Return (X, Y) of the center of cell containing provided text 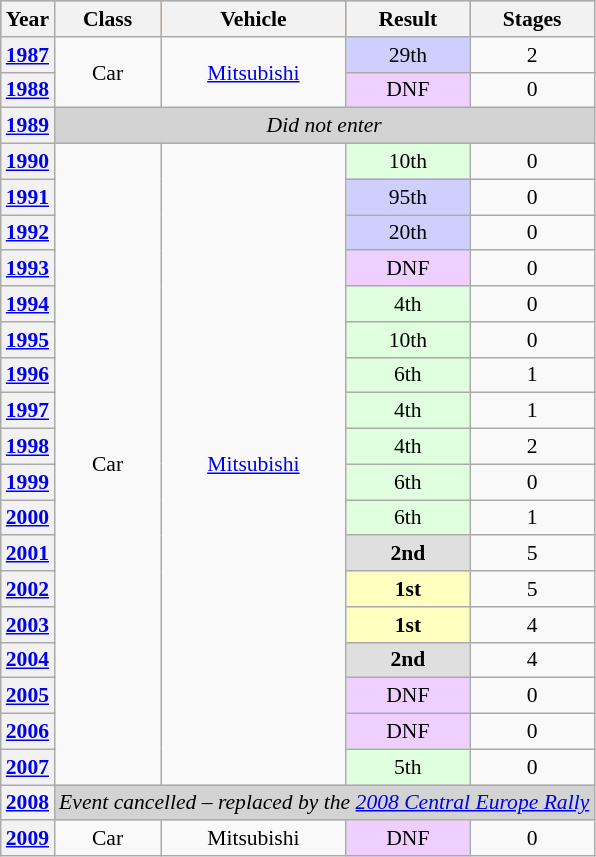
2003 (28, 625)
1987 (28, 55)
1994 (28, 304)
1991 (28, 197)
2009 (28, 839)
2005 (28, 696)
Stages (532, 19)
Year (28, 19)
29th (408, 55)
1990 (28, 162)
95th (408, 197)
20th (408, 233)
2001 (28, 554)
Class (108, 19)
1999 (28, 482)
2004 (28, 660)
Event cancelled – replaced by the 2008 Central Europe Rally (324, 803)
2007 (28, 767)
Result (408, 19)
1996 (28, 375)
Did not enter (324, 126)
1998 (28, 447)
1993 (28, 269)
2000 (28, 518)
1995 (28, 340)
1989 (28, 126)
1992 (28, 233)
5th (408, 767)
2002 (28, 589)
2006 (28, 732)
1997 (28, 411)
Vehicle (254, 19)
1988 (28, 90)
2008 (28, 803)
